Find where the given text appears and provide that cell's center as [x, y] coordinate. 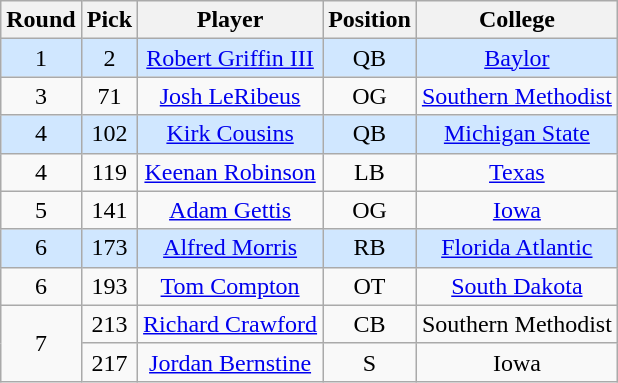
Keenan Robinson [230, 172]
Adam Gettis [230, 210]
5 [41, 210]
217 [109, 362]
141 [109, 210]
1 [41, 58]
Jordan Bernstine [230, 362]
Kirk Cousins [230, 134]
Florida Atlantic [516, 248]
Round [41, 20]
3 [41, 96]
RB [370, 248]
CB [370, 324]
119 [109, 172]
71 [109, 96]
Richard Crawford [230, 324]
Michigan State [516, 134]
173 [109, 248]
102 [109, 134]
OT [370, 286]
Alfred Morris [230, 248]
South Dakota [516, 286]
7 [41, 343]
Tom Compton [230, 286]
Pick [109, 20]
Robert Griffin III [230, 58]
Position [370, 20]
Baylor [516, 58]
Texas [516, 172]
LB [370, 172]
Player [230, 20]
193 [109, 286]
2 [109, 58]
Josh LeRibeus [230, 96]
College [516, 20]
213 [109, 324]
S [370, 362]
